Identify which cell holds the provided text, then report its (x, y) central coordinate. 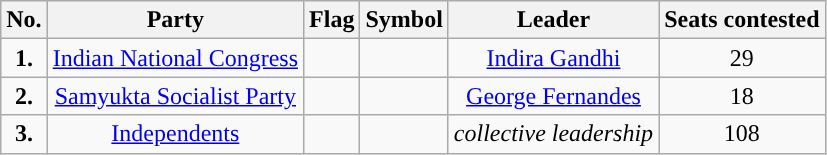
Leader (553, 20)
2. (24, 96)
29 (742, 58)
108 (742, 134)
3. (24, 134)
Independents (175, 134)
Indian National Congress (175, 58)
18 (742, 96)
Party (175, 20)
No. (24, 20)
Samyukta Socialist Party (175, 96)
collective leadership (553, 134)
George Fernandes (553, 96)
1. (24, 58)
Flag (332, 20)
Indira Gandhi (553, 58)
Symbol (404, 20)
Seats contested (742, 20)
